Return the (X, Y) coordinate for the center point of the cell that contains the specified text.  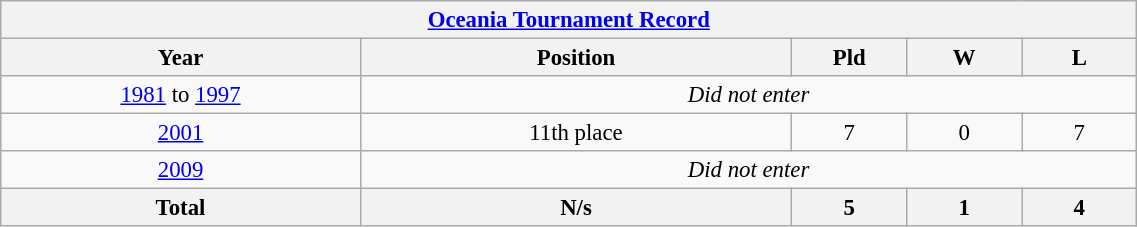
4 (1080, 208)
1981 to 1997 (181, 95)
N/s (576, 208)
Total (181, 208)
Pld (850, 58)
11th place (576, 133)
L (1080, 58)
Year (181, 58)
W (964, 58)
0 (964, 133)
2001 (181, 133)
1 (964, 208)
5 (850, 208)
Oceania Tournament Record (569, 20)
2009 (181, 170)
Position (576, 58)
